Extract the [X, Y] coordinate from the center of the cell holding the provided text.  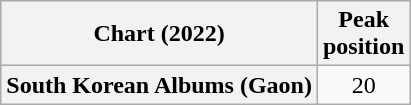
20 [363, 85]
Peakposition [363, 34]
Chart (2022) [160, 34]
South Korean Albums (Gaon) [160, 85]
